Return [x, y] of the center of cell containing provided text 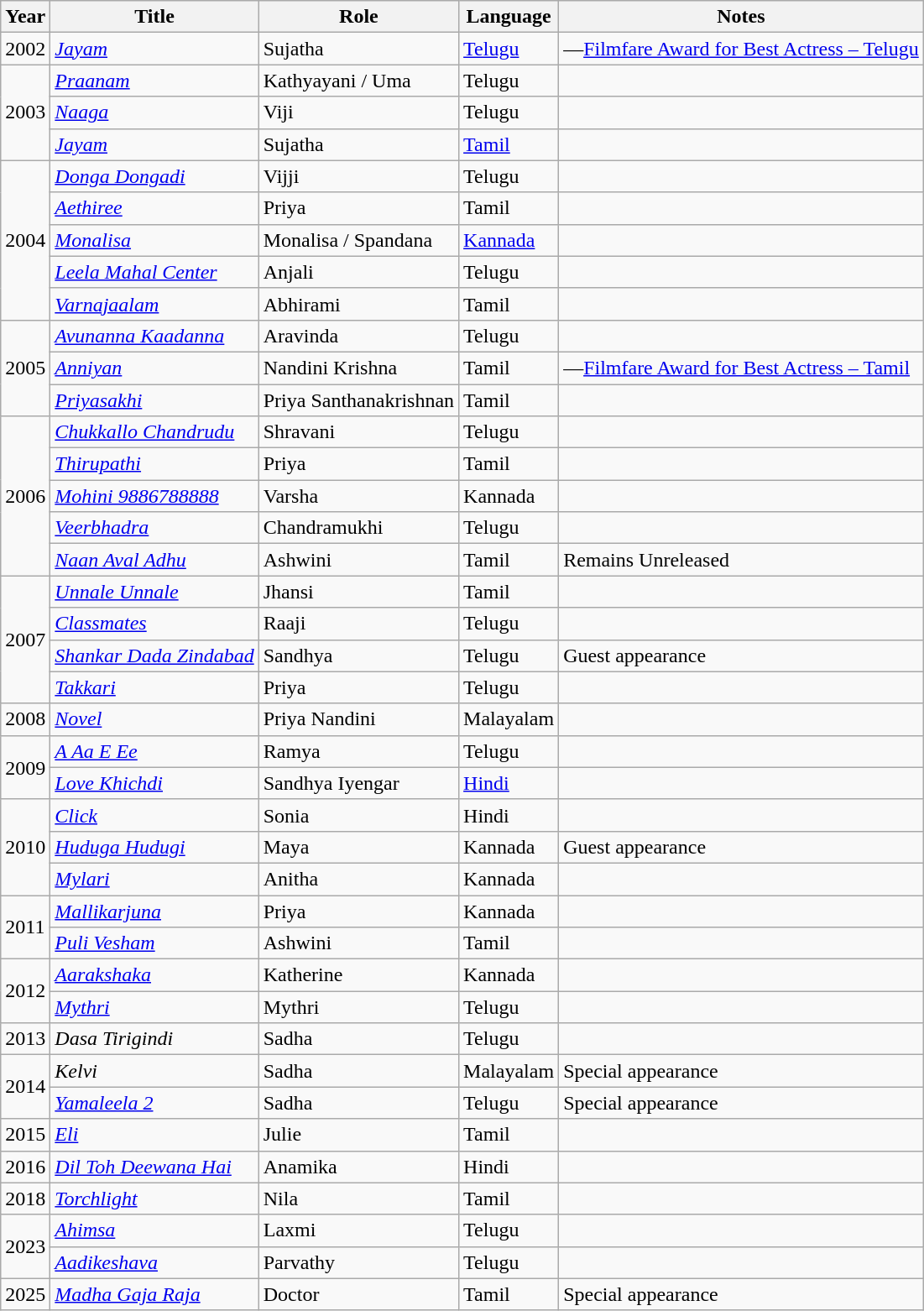
Naaga [154, 112]
Ahimsa [154, 1230]
Title [154, 17]
Priya Nandini [358, 719]
Raaji [358, 624]
2004 [25, 240]
Novel [154, 719]
Laxmi [358, 1230]
Maya [358, 847]
2002 [25, 49]
Thirupathi [154, 464]
Anamika [358, 1167]
—Filmfare Award for Best Actress – Telugu [742, 49]
2007 [25, 640]
2008 [25, 719]
Veerbhadra [154, 528]
Madha Gaja Raja [154, 1294]
A Aa E Ee [154, 751]
Chandramukhi [358, 528]
Naan Aval Adhu [154, 560]
2011 [25, 927]
Abhirami [358, 304]
2009 [25, 767]
Dil Toh Deewana Hai [154, 1167]
Unnale Unnale [154, 592]
Yamaleela 2 [154, 1103]
Click [154, 815]
2014 [25, 1087]
Sonia [358, 815]
2025 [25, 1294]
Kathyayani / Uma [358, 81]
Shravani [358, 432]
Nandini Krishna [358, 368]
Dasa Tirigindi [154, 1039]
Avunanna Kaadanna [154, 336]
Anitha [358, 879]
2012 [25, 991]
Shankar Dada Zindabad [154, 655]
Priyasakhi [154, 400]
Mohini 9886788888 [154, 496]
Takkari [154, 687]
Aethiree [154, 208]
Aravinda [358, 336]
Anniyan [154, 368]
2006 [25, 496]
Anjali [358, 272]
Language [509, 17]
Leela Mahal Center [154, 272]
Love Khichdi [154, 783]
Donga Dongadi [154, 176]
Vijji [358, 176]
Ramya [358, 751]
Puli Vesham [154, 943]
Priya Santhanakrishnan [358, 400]
Aarakshaka [154, 975]
Jhansi [358, 592]
Nila [358, 1199]
Mylari [154, 879]
Aadikeshava [154, 1262]
Role [358, 17]
Viji [358, 112]
Sandhya Iyengar [358, 783]
Year [25, 17]
Remains Unreleased [742, 560]
Varsha [358, 496]
2016 [25, 1167]
2010 [25, 847]
Monalisa [154, 240]
2013 [25, 1039]
Sandhya [358, 655]
Monalisa / Spandana [358, 240]
Katherine [358, 975]
Mallikarjuna [154, 911]
Varnajaalam [154, 304]
Parvathy [358, 1262]
Chukkallo Chandrudu [154, 432]
Huduga Hudugi [154, 847]
Classmates [154, 624]
Doctor [358, 1294]
2015 [25, 1135]
Torchlight [154, 1199]
Praanam [154, 81]
Notes [742, 17]
2023 [25, 1246]
Kelvi [154, 1071]
Eli [154, 1135]
2005 [25, 368]
2018 [25, 1199]
2003 [25, 112]
Julie [358, 1135]
—Filmfare Award for Best Actress – Tamil [742, 368]
